Provide the (x, y) coordinate of the cell's center where the given text is located.  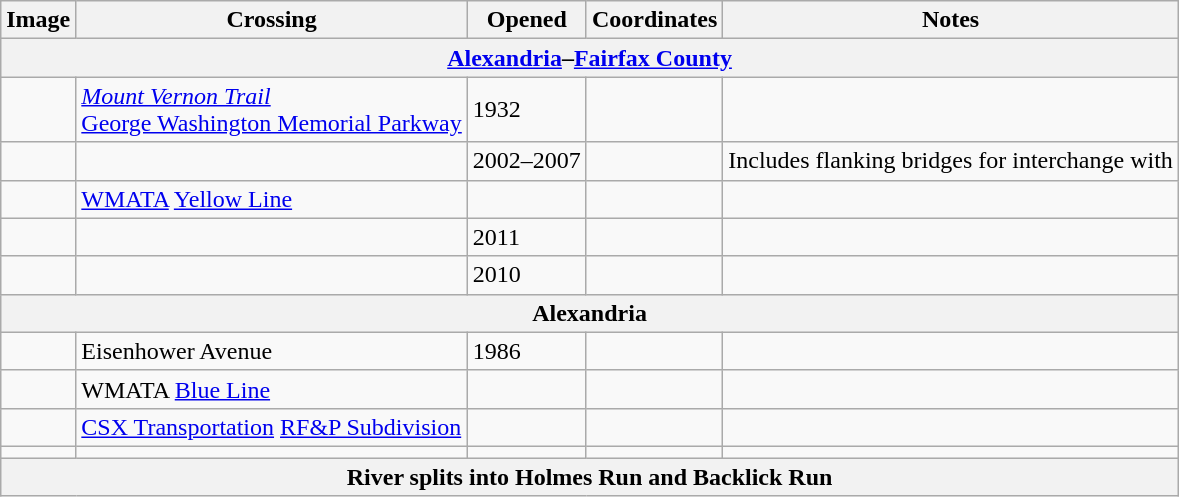
2002–2007 (526, 161)
Alexandria (590, 313)
CSX Transportation RF&P Subdivision (272, 427)
1986 (526, 351)
Coordinates (654, 20)
2011 (526, 237)
Includes flanking bridges for interchange with (951, 161)
Mount Vernon TrailGeorge Washington Memorial Parkway (272, 110)
River splits into Holmes Run and Backlick Run (590, 477)
2010 (526, 275)
Alexandria–Fairfax County (590, 58)
Image (38, 20)
1932 (526, 110)
Opened (526, 20)
WMATA Blue Line (272, 389)
WMATA Yellow Line (272, 199)
Crossing (272, 20)
Eisenhower Avenue (272, 351)
Notes (951, 20)
